Search for the cell housing the specified text and yield its [x, y] center coordinate. 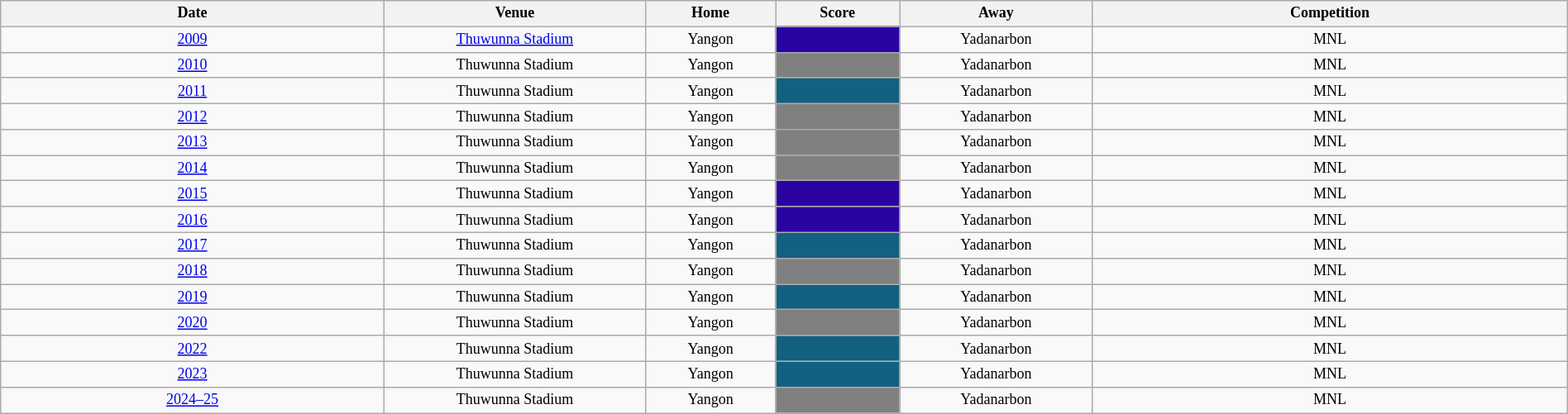
2014 [193, 169]
Away [996, 13]
2024–25 [193, 400]
2019 [193, 297]
2020 [193, 322]
Venue [514, 13]
2017 [193, 245]
2012 [193, 116]
2018 [193, 271]
Score [838, 13]
Date [193, 13]
2023 [193, 374]
2010 [193, 64]
2011 [193, 91]
2016 [193, 220]
Competition [1330, 13]
2013 [193, 142]
Home [711, 13]
2009 [193, 40]
2015 [193, 193]
2022 [193, 349]
